Pinpoint the cell where the given text exists, returning its (X, Y) midpoint coordinate. 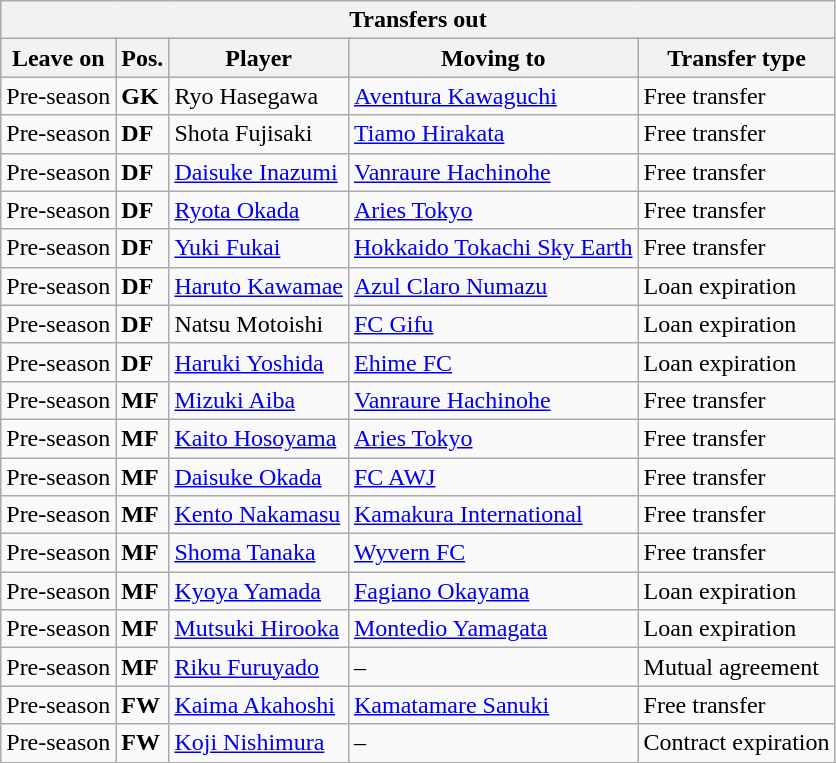
Natsu Motoishi (259, 324)
Fagiano Okayama (493, 591)
Shoma Tanaka (259, 553)
FC AWJ (493, 477)
Montedio Yamagata (493, 629)
Kaima Akahoshi (259, 705)
Pos. (142, 58)
Aventura Kawaguchi (493, 96)
Transfers out (418, 20)
Wyvern FC (493, 553)
Shota Fujisaki (259, 134)
Koji Nishimura (259, 743)
Contract expiration (736, 743)
FC Gifu (493, 324)
Mutual agreement (736, 667)
Tiamo Hirakata (493, 134)
Moving to (493, 58)
Azul Claro Numazu (493, 286)
Kamakura International (493, 515)
Kyoya Yamada (259, 591)
Haruto Kawamae (259, 286)
Kaito Hosoyama (259, 438)
Daisuke Okada (259, 477)
Leave on (58, 58)
Daisuke Inazumi (259, 172)
Kamatamare Sanuki (493, 705)
Mutsuki Hirooka (259, 629)
Haruki Yoshida (259, 362)
GK (142, 96)
Kento Nakamasu (259, 515)
Transfer type (736, 58)
Ryo Hasegawa (259, 96)
Hokkaido Tokachi Sky Earth (493, 248)
Player (259, 58)
Ryota Okada (259, 210)
Mizuki Aiba (259, 400)
Ehime FC (493, 362)
Yuki Fukai (259, 248)
Riku Furuyado (259, 667)
